Detect which cell encompasses the target text, then output its [X, Y] center coordinate. 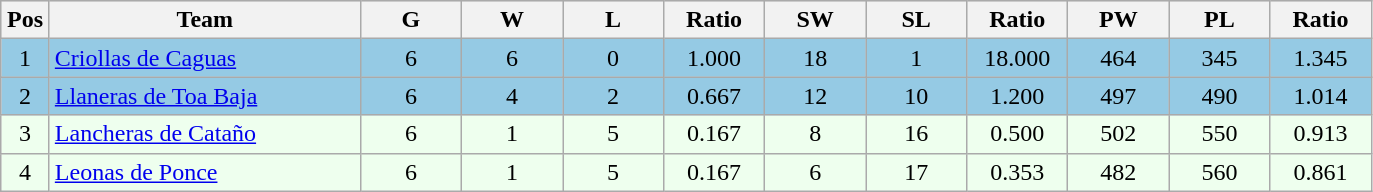
SL [916, 20]
G [410, 20]
560 [1220, 172]
18 [816, 58]
W [512, 20]
Llaneras de Toa Baja [204, 96]
550 [1220, 134]
502 [1118, 134]
1.200 [1018, 96]
10 [916, 96]
L [612, 20]
0.667 [714, 96]
0.861 [1320, 172]
0.353 [1018, 172]
0.913 [1320, 134]
SW [816, 20]
1.345 [1320, 58]
1.014 [1320, 96]
PW [1118, 20]
0 [612, 58]
Criollas de Caguas [204, 58]
464 [1118, 58]
PL [1220, 20]
8 [816, 134]
Pos [26, 20]
Leonas de Ponce [204, 172]
482 [1118, 172]
Lancheras de Cataño [204, 134]
12 [816, 96]
3 [26, 134]
Team [204, 20]
16 [916, 134]
1.000 [714, 58]
490 [1220, 96]
0.500 [1018, 134]
345 [1220, 58]
17 [916, 172]
18.000 [1018, 58]
497 [1118, 96]
